Find where the given text appears and provide that cell's center as [X, Y] coordinate. 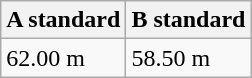
62.00 m [64, 58]
58.50 m [188, 58]
B standard [188, 20]
A standard [64, 20]
